From the cell containing the given text, extract its center point as [X, Y] coordinate. 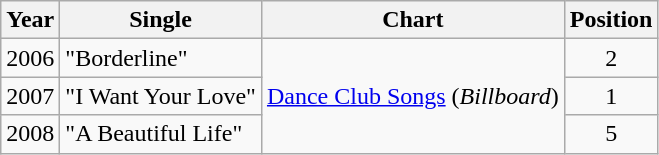
"I Want Your Love" [161, 96]
"Borderline" [161, 58]
Position [611, 20]
1 [611, 96]
Chart [412, 20]
Dance Club Songs (Billboard) [412, 96]
Year [30, 20]
2006 [30, 58]
Single [161, 20]
2 [611, 58]
2007 [30, 96]
5 [611, 134]
"A Beautiful Life" [161, 134]
2008 [30, 134]
